Locate the cell with the specified text and output its (x, y) center coordinate. 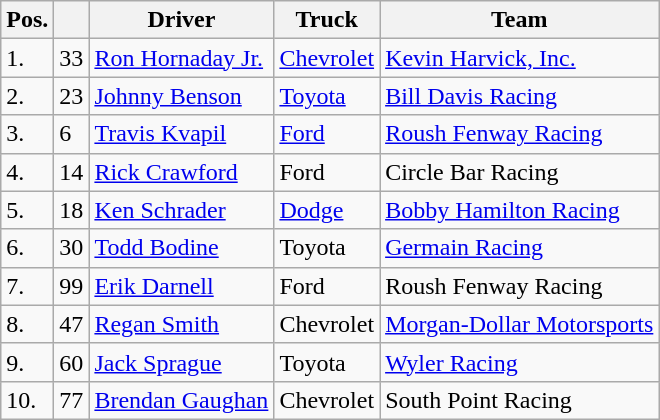
Ken Schrader (182, 210)
4. (28, 172)
Rick Crawford (182, 172)
1. (28, 58)
2. (28, 96)
Brendan Gaughan (182, 400)
23 (72, 96)
Regan Smith (182, 324)
30 (72, 248)
Johnny Benson (182, 96)
South Point Racing (520, 400)
Germain Racing (520, 248)
60 (72, 362)
33 (72, 58)
Bill Davis Racing (520, 96)
3. (28, 134)
6. (28, 248)
Jack Sprague (182, 362)
Wyler Racing (520, 362)
Pos. (28, 20)
Dodge (327, 210)
77 (72, 400)
8. (28, 324)
Erik Darnell (182, 286)
14 (72, 172)
9. (28, 362)
Kevin Harvick, Inc. (520, 58)
18 (72, 210)
Circle Bar Racing (520, 172)
7. (28, 286)
Morgan-Dollar Motorsports (520, 324)
6 (72, 134)
Travis Kvapil (182, 134)
Truck (327, 20)
5. (28, 210)
Ron Hornaday Jr. (182, 58)
47 (72, 324)
99 (72, 286)
Bobby Hamilton Racing (520, 210)
Driver (182, 20)
Team (520, 20)
Todd Bodine (182, 248)
10. (28, 400)
